Return the [x, y] coordinate for the center point of the cell that contains the specified text.  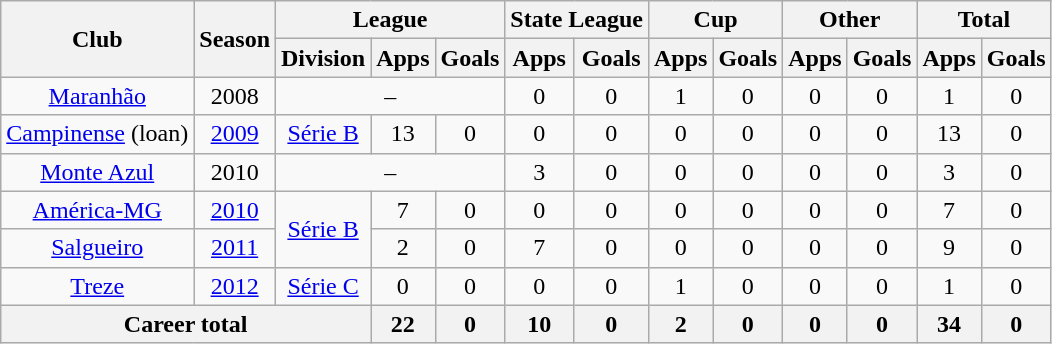
Maranhão [98, 96]
State League [577, 20]
Career total [186, 324]
9 [949, 248]
League [390, 20]
2012 [235, 286]
Monte Azul [98, 172]
2011 [235, 248]
Série C [324, 286]
22 [403, 324]
Club [98, 39]
América-MG [98, 210]
Campinense (loan) [98, 134]
34 [949, 324]
Division [324, 58]
Other [850, 20]
Salgueiro [98, 248]
10 [540, 324]
Treze [98, 286]
Cup [715, 20]
Total [984, 20]
2008 [235, 96]
2009 [235, 134]
Season [235, 39]
